Pinpoint the cell where the given text exists, returning its (x, y) midpoint coordinate. 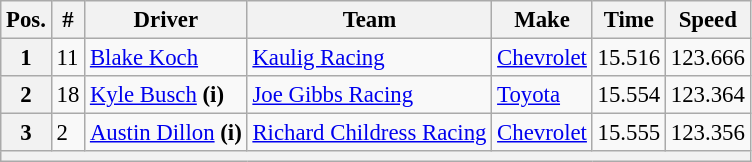
Joe Gibbs Racing (370, 95)
Time (628, 20)
15.555 (628, 133)
Kaulig Racing (370, 58)
Toyota (542, 95)
Driver (166, 20)
3 (26, 133)
Make (542, 20)
11 (68, 58)
Blake Koch (166, 58)
Austin Dillon (i) (166, 133)
Speed (708, 20)
15.516 (628, 58)
123.356 (708, 133)
Pos. (26, 20)
Team (370, 20)
1 (26, 58)
# (68, 20)
18 (68, 95)
Kyle Busch (i) (166, 95)
123.666 (708, 58)
123.364 (708, 95)
15.554 (628, 95)
Richard Childress Racing (370, 133)
